Detect which cell encompasses the target text, then output its (x, y) center coordinate. 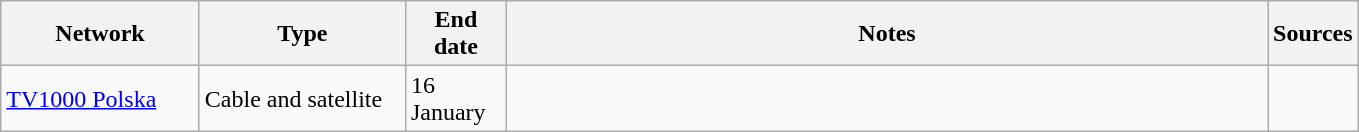
Notes (886, 34)
Cable and satellite (302, 98)
End date (456, 34)
Type (302, 34)
16 January (456, 98)
TV1000 Polska (100, 98)
Sources (1314, 34)
Network (100, 34)
